Determine the [x, y] coordinate at the center of the cell enclosing the given text.  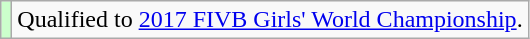
Qualified to 2017 FIVB Girls' World Championship. [270, 20]
